Identify which cell holds the provided text, then report its [x, y] central coordinate. 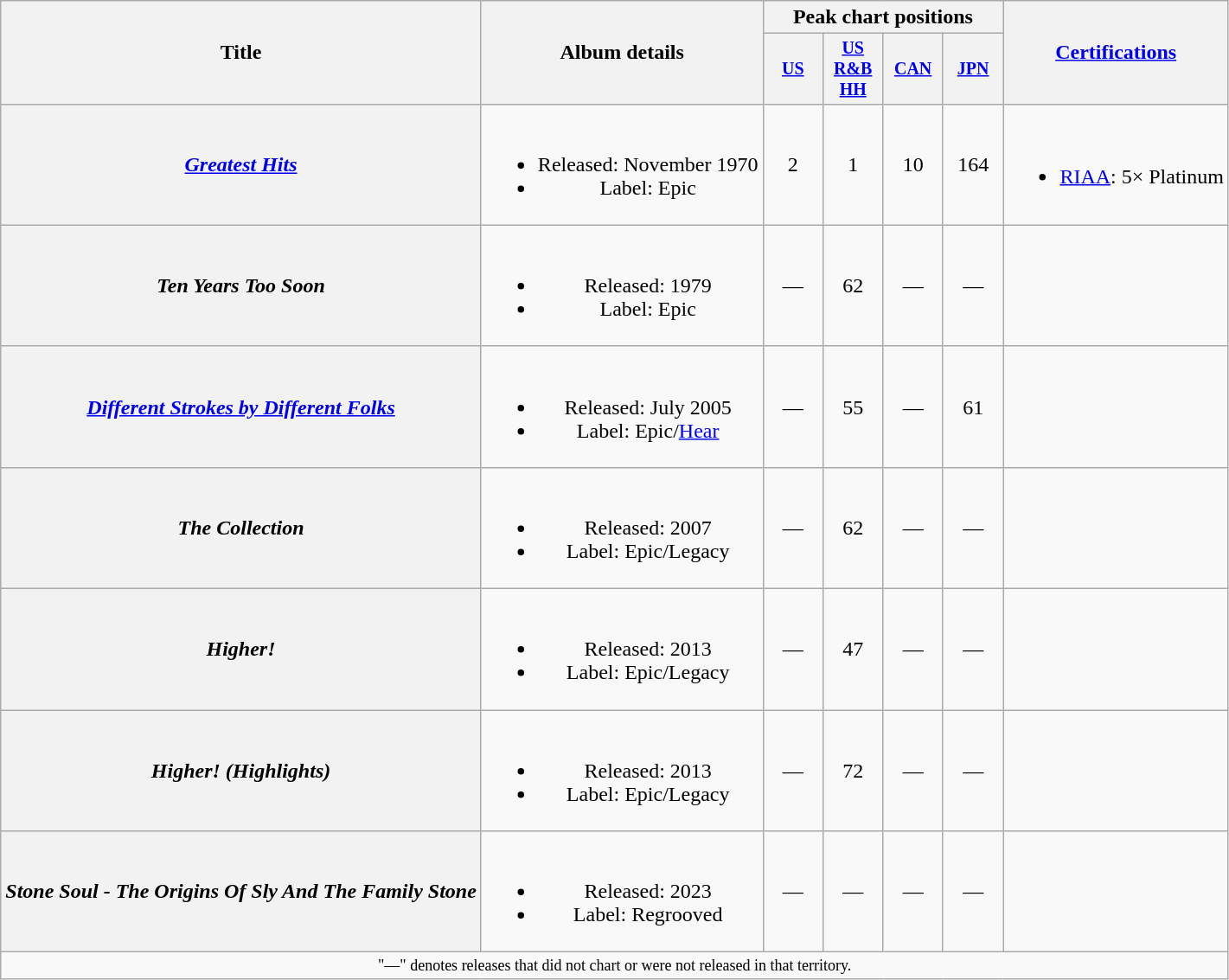
Ten Years Too Soon [241, 285]
1 [853, 164]
Certifications [1116, 53]
The Collection [241, 528]
Released: July 2005Label: Epic/Hear [622, 407]
CAN [913, 69]
164 [972, 164]
Released: 2023Label: Regrooved [622, 892]
72 [853, 771]
Released: 1979Label: Epic [622, 285]
Released: November 1970Label: Epic [622, 164]
55 [853, 407]
Different Strokes by Different Folks [241, 407]
Higher! (Highlights) [241, 771]
10 [913, 164]
RIAA: 5× Platinum [1116, 164]
JPN [972, 69]
"—" denotes releases that did not chart or were not released in that territory. [615, 965]
2 [792, 164]
USR&BHH [853, 69]
Released: 2007Label: Epic/Legacy [622, 528]
Greatest Hits [241, 164]
US [792, 69]
47 [853, 650]
Peak chart positions [883, 17]
Higher! [241, 650]
61 [972, 407]
Album details [622, 53]
Stone Soul - The Origins Of Sly And The Family Stone [241, 892]
Title [241, 53]
